Pinpoint the cell where the given text exists, returning its [x, y] midpoint coordinate. 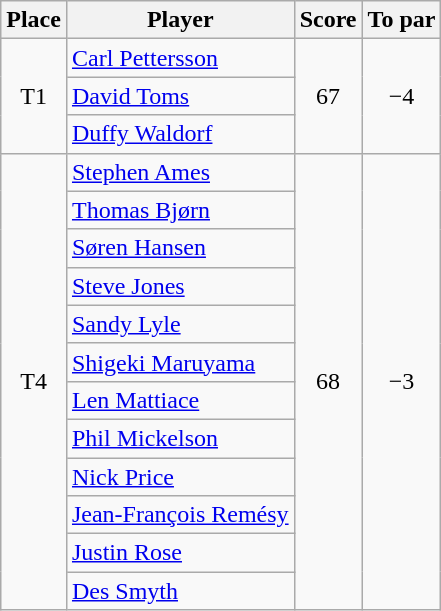
David Toms [180, 96]
Place [34, 20]
Carl Pettersson [180, 58]
68 [328, 382]
−4 [402, 96]
Stephen Ames [180, 172]
Duffy Waldorf [180, 134]
Jean-François Remésy [180, 515]
Søren Hansen [180, 248]
To par [402, 20]
Sandy Lyle [180, 324]
T1 [34, 96]
Len Mattiace [180, 400]
Shigeki Maruyama [180, 362]
T4 [34, 382]
Score [328, 20]
Des Smyth [180, 591]
Phil Mickelson [180, 438]
Thomas Bjørn [180, 210]
Justin Rose [180, 553]
−3 [402, 382]
67 [328, 96]
Steve Jones [180, 286]
Nick Price [180, 477]
Player [180, 20]
